Scan for the cell matching the given text and deliver its (x, y) coordinate at center. 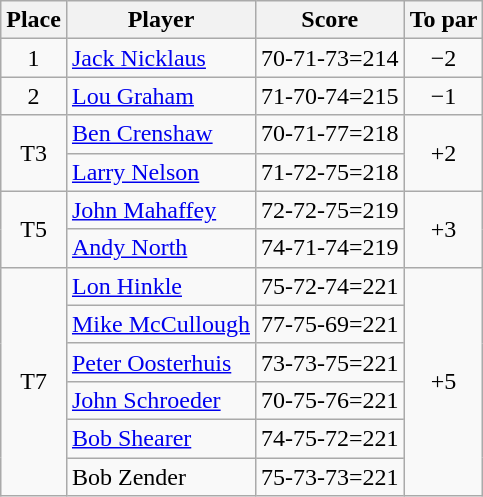
To par (444, 20)
Ben Crenshaw (160, 134)
Score (330, 20)
Lou Graham (160, 96)
Lon Hinkle (160, 286)
Jack Nicklaus (160, 58)
−1 (444, 96)
75-73-73=221 (330, 477)
+2 (444, 153)
Bob Shearer (160, 438)
Player (160, 20)
70-71-77=218 (330, 134)
T5 (34, 229)
T7 (34, 381)
+3 (444, 229)
Mike McCullough (160, 324)
Place (34, 20)
74-71-74=219 (330, 248)
T3 (34, 153)
75-72-74=221 (330, 286)
Peter Oosterhuis (160, 362)
Bob Zender (160, 477)
1 (34, 58)
77-75-69=221 (330, 324)
Andy North (160, 248)
John Schroeder (160, 400)
+5 (444, 381)
72-72-75=219 (330, 210)
2 (34, 96)
71-70-74=215 (330, 96)
−2 (444, 58)
71-72-75=218 (330, 172)
Larry Nelson (160, 172)
74-75-72=221 (330, 438)
70-71-73=214 (330, 58)
John Mahaffey (160, 210)
70-75-76=221 (330, 400)
73-73-75=221 (330, 362)
